For the text-containing cell, return its midpoint in (X, Y) coordinate format. 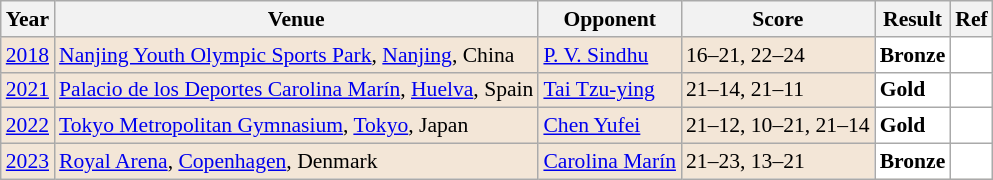
Venue (296, 19)
Tokyo Metropolitan Gymnasium, Tokyo, Japan (296, 126)
Opponent (610, 19)
2021 (28, 90)
Royal Arena, Copenhagen, Denmark (296, 162)
P. V. Sindhu (610, 55)
Chen Yufei (610, 126)
21–23, 13–21 (778, 162)
21–12, 10–21, 21–14 (778, 126)
2018 (28, 55)
21–14, 21–11 (778, 90)
16–21, 22–24 (778, 55)
Year (28, 19)
Score (778, 19)
Result (913, 19)
Tai Tzu-ying (610, 90)
2022 (28, 126)
Nanjing Youth Olympic Sports Park, Nanjing, China (296, 55)
Carolina Marín (610, 162)
2023 (28, 162)
Palacio de los Deportes Carolina Marín, Huelva, Spain (296, 90)
Ref (971, 19)
